For the text-containing cell, return its midpoint in (X, Y) coordinate format. 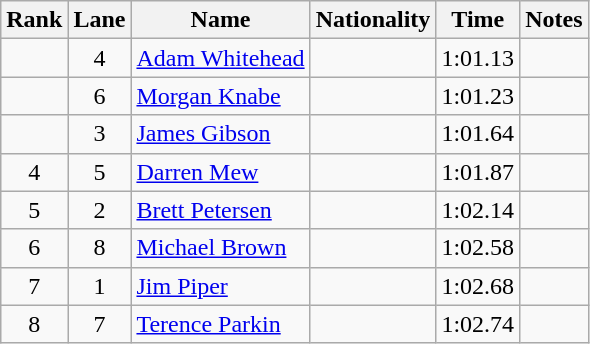
1:02.14 (478, 210)
1:02.68 (478, 286)
1:01.64 (478, 134)
Jim Piper (220, 286)
Brett Petersen (220, 210)
1:02.74 (478, 324)
Adam Whitehead (220, 58)
Lane (100, 20)
1:01.13 (478, 58)
Rank (34, 20)
Time (478, 20)
James Gibson (220, 134)
Name (220, 20)
Michael Brown (220, 248)
Terence Parkin (220, 324)
1:02.58 (478, 248)
Darren Mew (220, 172)
Notes (554, 20)
2 (100, 210)
1:01.23 (478, 96)
Morgan Knabe (220, 96)
1 (100, 286)
Nationality (373, 20)
1:01.87 (478, 172)
3 (100, 134)
